Locate the cell with the specified text and output its (x, y) center coordinate. 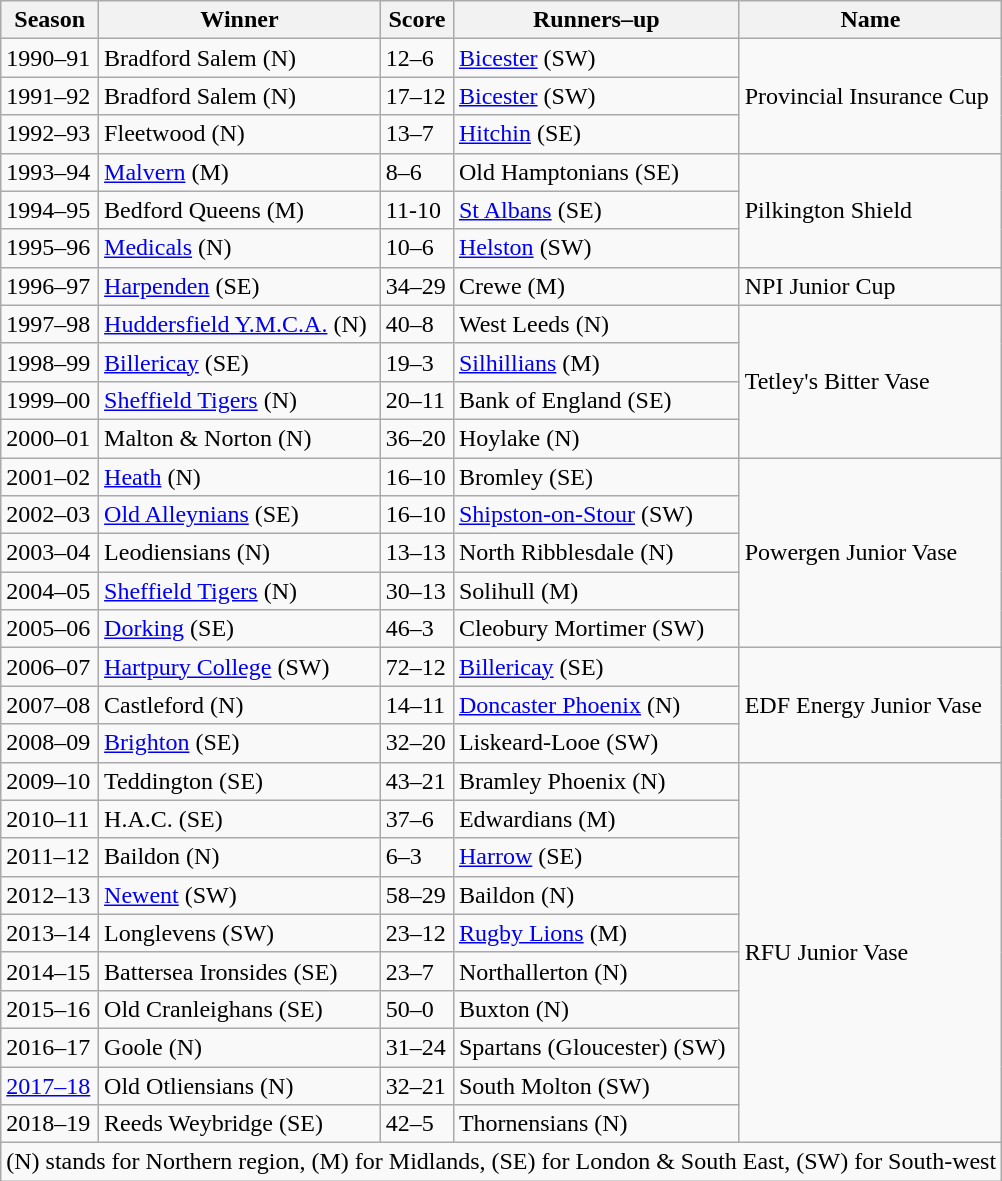
58–29 (416, 895)
10–6 (416, 248)
RFU Junior Vase (870, 952)
30–13 (416, 591)
Pilkington Shield (870, 210)
Winner (240, 20)
South Molton (SW) (596, 1085)
Leodiensians (N) (240, 553)
34–29 (416, 286)
Teddington (SE) (240, 781)
43–21 (416, 781)
Silhillians (M) (596, 362)
Cleobury Mortimer (SW) (596, 629)
37–6 (416, 819)
2011–12 (50, 857)
20–11 (416, 400)
Bank of England (SE) (596, 400)
1995–96 (50, 248)
Spartans (Gloucester) (SW) (596, 1047)
Huddersfield Y.M.C.A. (N) (240, 324)
Goole (N) (240, 1047)
Doncaster Phoenix (N) (596, 705)
Crewe (M) (596, 286)
19–3 (416, 362)
Harrow (SE) (596, 857)
Season (50, 20)
Old Cranleighans (SE) (240, 1009)
2017–18 (50, 1085)
Tetley's Bitter Vase (870, 381)
St Albans (SE) (596, 210)
North Ribblesdale (N) (596, 553)
Hitchin (SE) (596, 134)
EDF Energy Junior Vase (870, 705)
2015–16 (50, 1009)
32–21 (416, 1085)
NPI Junior Cup (870, 286)
11-10 (416, 210)
2002–03 (50, 515)
12–6 (416, 58)
50–0 (416, 1009)
Northallerton (N) (596, 971)
Castleford (N) (240, 705)
Helston (SW) (596, 248)
Edwardians (M) (596, 819)
West Leeds (N) (596, 324)
Bramley Phoenix (N) (596, 781)
1994–95 (50, 210)
Name (870, 20)
Solihull (M) (596, 591)
42–5 (416, 1124)
Harpenden (SE) (240, 286)
Bedford Queens (M) (240, 210)
2001–02 (50, 477)
40–8 (416, 324)
23–12 (416, 933)
Score (416, 20)
32–20 (416, 743)
23–7 (416, 971)
17–12 (416, 96)
2012–13 (50, 895)
1999–00 (50, 400)
Powergen Junior Vase (870, 553)
Malvern (M) (240, 172)
H.A.C. (SE) (240, 819)
13–13 (416, 553)
Reeds Weybridge (SE) (240, 1124)
1992–93 (50, 134)
1996–97 (50, 286)
31–24 (416, 1047)
2009–10 (50, 781)
Heath (N) (240, 477)
Hartpury College (SW) (240, 667)
Provincial Insurance Cup (870, 96)
1993–94 (50, 172)
Rugby Lions (M) (596, 933)
13–7 (416, 134)
Battersea Ironsides (SE) (240, 971)
1991–92 (50, 96)
Old Alleynians (SE) (240, 515)
Longlevens (SW) (240, 933)
Runners–up (596, 20)
1998–99 (50, 362)
2000–01 (50, 438)
2007–08 (50, 705)
Old Hamptonians (SE) (596, 172)
Newent (SW) (240, 895)
2013–14 (50, 933)
46–3 (416, 629)
2018–19 (50, 1124)
6–3 (416, 857)
Malton & Norton (N) (240, 438)
Fleetwood (N) (240, 134)
2003–04 (50, 553)
1997–98 (50, 324)
8–6 (416, 172)
2005–06 (50, 629)
Shipston-on-Stour (SW) (596, 515)
Dorking (SE) (240, 629)
Bromley (SE) (596, 477)
2014–15 (50, 971)
72–12 (416, 667)
(N) stands for Northern region, (M) for Midlands, (SE) for London & South East, (SW) for South-west (502, 1162)
2016–17 (50, 1047)
Liskeard-Looe (SW) (596, 743)
Hoylake (N) (596, 438)
14–11 (416, 705)
Old Otliensians (N) (240, 1085)
2008–09 (50, 743)
Brighton (SE) (240, 743)
36–20 (416, 438)
Medicals (N) (240, 248)
2004–05 (50, 591)
Buxton (N) (596, 1009)
2010–11 (50, 819)
2006–07 (50, 667)
1990–91 (50, 58)
Thornensians (N) (596, 1124)
